Provide the [X, Y] coordinate of the cell's center where the given text is located.  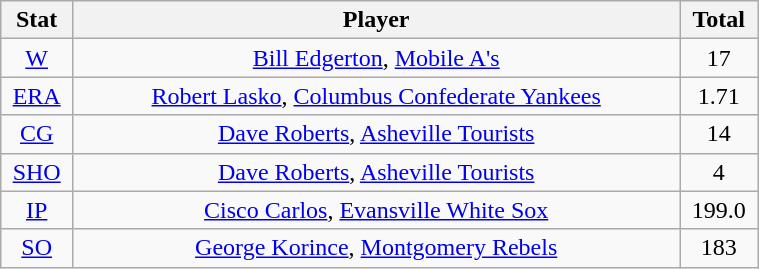
Total [719, 20]
IP [37, 210]
4 [719, 172]
SHO [37, 172]
17 [719, 58]
Bill Edgerton, Mobile A's [376, 58]
Cisco Carlos, Evansville White Sox [376, 210]
199.0 [719, 210]
W [37, 58]
Stat [37, 20]
183 [719, 248]
Player [376, 20]
George Korince, Montgomery Rebels [376, 248]
14 [719, 134]
1.71 [719, 96]
CG [37, 134]
SO [37, 248]
Robert Lasko, Columbus Confederate Yankees [376, 96]
ERA [37, 96]
